From the cell containing the given text, extract its center point as (X, Y) coordinate. 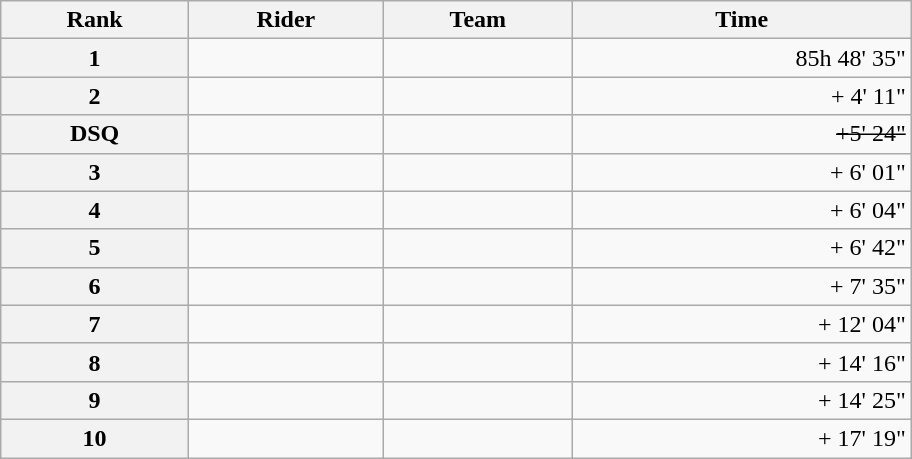
+ 6' 04" (742, 210)
+ 7' 35" (742, 286)
6 (95, 286)
Time (742, 20)
10 (95, 438)
2 (95, 96)
+ 17' 19" (742, 438)
+ 6' 01" (742, 172)
85h 48' 35" (742, 58)
1 (95, 58)
Rank (95, 20)
DSQ (95, 134)
+ 12' 04" (742, 324)
+5' 24" (742, 134)
8 (95, 362)
Team (478, 20)
4 (95, 210)
3 (95, 172)
9 (95, 400)
5 (95, 248)
+ 14' 25" (742, 400)
Rider (286, 20)
+ 6' 42" (742, 248)
+ 4' 11" (742, 96)
+ 14' 16" (742, 362)
7 (95, 324)
